Return (X, Y) of the center of cell containing provided text 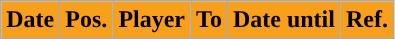
Ref. (366, 20)
Player (152, 20)
Pos. (86, 20)
Date (30, 20)
Date until (284, 20)
To (210, 20)
